Return [x, y] of the center of cell containing provided text 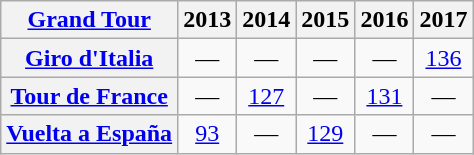
Giro d'Italia [90, 58]
2015 [326, 20]
2013 [208, 20]
131 [384, 96]
Vuelta a España [90, 134]
2017 [444, 20]
Tour de France [90, 96]
136 [444, 58]
2014 [266, 20]
2016 [384, 20]
Grand Tour [90, 20]
93 [208, 134]
127 [266, 96]
129 [326, 134]
